Pinpoint the cell where the given text exists, returning its [X, Y] midpoint coordinate. 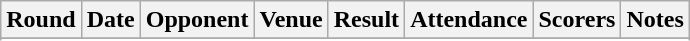
Scorers [577, 20]
Venue [291, 20]
Round [41, 20]
Date [110, 20]
Notes [655, 20]
Attendance [469, 20]
Opponent [197, 20]
Result [366, 20]
